Detect which cell encompasses the target text, then output its (x, y) center coordinate. 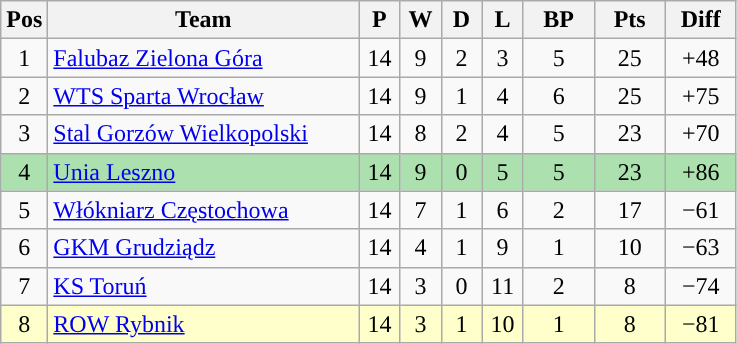
P (380, 20)
+70 (700, 134)
Pos (24, 20)
+48 (700, 58)
W (420, 20)
Team (204, 20)
+75 (700, 96)
WTS Sparta Wrocław (204, 96)
−74 (700, 286)
D (462, 20)
Włókniarz Częstochowa (204, 210)
Unia Leszno (204, 172)
Diff (700, 20)
Stal Gorzów Wielkopolski (204, 134)
−61 (700, 210)
ROW Rybnik (204, 324)
GKM Grudziądz (204, 248)
Pts (630, 20)
11 (502, 286)
L (502, 20)
KS Toruń (204, 286)
−63 (700, 248)
17 (630, 210)
+86 (700, 172)
BP (558, 20)
Falubaz Zielona Góra (204, 58)
−81 (700, 324)
